Output the [x, y] coordinate of the center of the cell containing the given text.  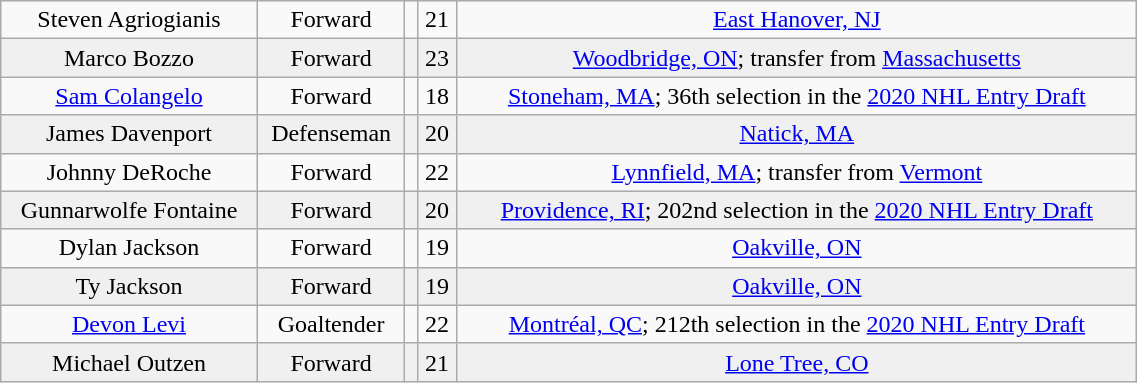
Goaltender [331, 324]
Woodbridge, ON; transfer from Massachusetts [797, 58]
Dylan Jackson [130, 248]
Montréal, QC; 212th selection in the 2020 NHL Entry Draft [797, 324]
Lone Tree, CO [797, 362]
Ty Jackson [130, 286]
East Hanover, NJ [797, 20]
23 [436, 58]
Defenseman [331, 134]
Marco Bozzo [130, 58]
Gunnarwolfe Fontaine [130, 210]
Natick, MA [797, 134]
Lynnfield, MA; transfer from Vermont [797, 172]
Providence, RI; 202nd selection in the 2020 NHL Entry Draft [797, 210]
James Davenport [130, 134]
Sam Colangelo [130, 96]
Devon Levi [130, 324]
Steven Agriogianis [130, 20]
18 [436, 96]
Stoneham, MA; 36th selection in the 2020 NHL Entry Draft [797, 96]
Michael Outzen [130, 362]
Johnny DeRoche [130, 172]
